For the text-containing cell, return its midpoint in [X, Y] coordinate format. 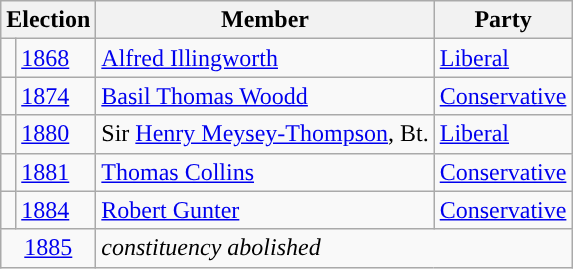
1885 [48, 248]
1868 [56, 58]
Election [48, 20]
Alfred Illingworth [265, 58]
Party [503, 20]
Thomas Collins [265, 172]
1874 [56, 96]
1880 [56, 134]
1881 [56, 172]
1884 [56, 210]
Sir Henry Meysey-Thompson, Bt. [265, 134]
Basil Thomas Woodd [265, 96]
constituency abolished [334, 248]
Member [265, 20]
Robert Gunter [265, 210]
